Locate the cell with the specified text and output its [x, y] center coordinate. 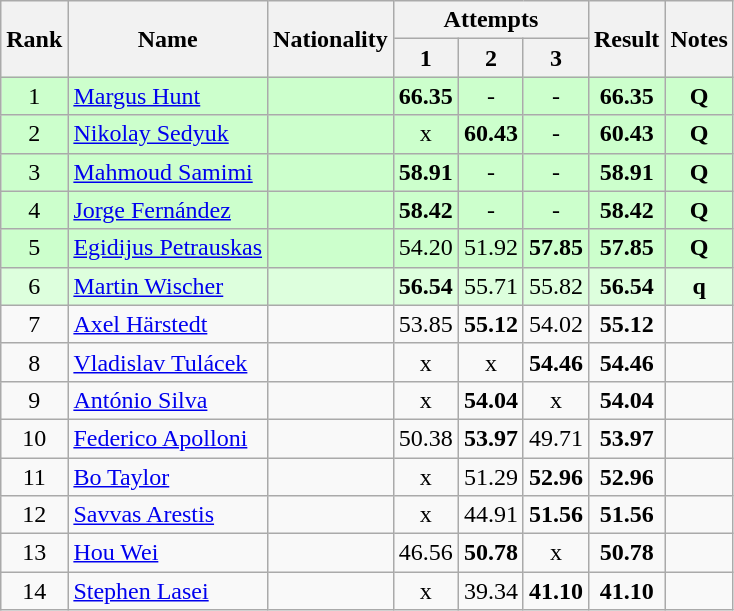
55.82 [556, 286]
50.38 [426, 438]
Name [168, 39]
7 [34, 324]
Mahmoud Samimi [168, 172]
10 [34, 438]
6 [34, 286]
51.29 [490, 477]
Nikolay Sedyuk [168, 134]
13 [34, 553]
Stephen Lasei [168, 591]
Nationality [331, 39]
Axel Härstedt [168, 324]
53.85 [426, 324]
9 [34, 400]
39.34 [490, 591]
44.91 [490, 515]
Egidijus Petrauskas [168, 248]
Margus Hunt [168, 96]
8 [34, 362]
51.92 [490, 248]
Hou Wei [168, 553]
55.71 [490, 286]
Jorge Fernández [168, 210]
Attempts [490, 20]
11 [34, 477]
14 [34, 591]
António Silva [168, 400]
Federico Apolloni [168, 438]
Notes [699, 39]
46.56 [426, 553]
5 [34, 248]
Result [626, 39]
54.02 [556, 324]
49.71 [556, 438]
Vladislav Tulácek [168, 362]
Rank [34, 39]
Savvas Arestis [168, 515]
Bo Taylor [168, 477]
q [699, 286]
Martin Wischer [168, 286]
4 [34, 210]
54.20 [426, 248]
12 [34, 515]
